Pinpoint the cell where the given text exists, returning its (X, Y) midpoint coordinate. 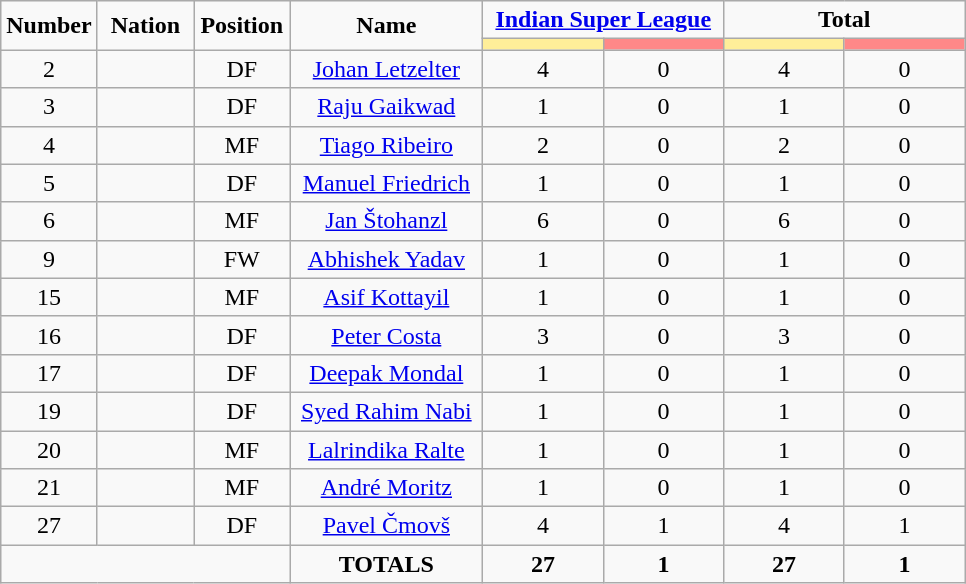
Manuel Friedrich (386, 183)
Indian Super League (604, 20)
Nation (145, 26)
9 (49, 259)
Johan Letzelter (386, 69)
Total (844, 20)
TOTALS (386, 564)
17 (49, 373)
Asif Kottayil (386, 297)
15 (49, 297)
Abhishek Yadav (386, 259)
21 (49, 488)
Peter Costa (386, 335)
Raju Gaikwad (386, 107)
Jan Štohanzl (386, 221)
5 (49, 183)
Tiago Ribeiro (386, 145)
Number (49, 26)
FW (242, 259)
Position (242, 26)
16 (49, 335)
Syed Rahim Nabi (386, 411)
Deepak Mondal (386, 373)
Lalrindika Ralte (386, 449)
20 (49, 449)
Name (386, 26)
19 (49, 411)
André Moritz (386, 488)
Pavel Čmovš (386, 526)
